Pinpoint the cell where the given text exists, returning its [x, y] midpoint coordinate. 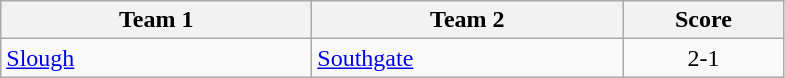
Team 1 [156, 20]
Southgate [468, 58]
Slough [156, 58]
2-1 [704, 58]
Team 2 [468, 20]
Score [704, 20]
